Return (x, y) of the center of cell containing provided text 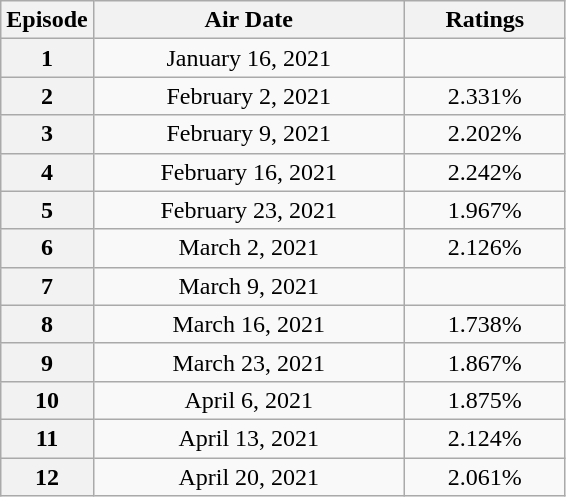
2.242% (484, 172)
1.738% (484, 324)
1 (47, 58)
1.967% (484, 210)
12 (47, 477)
2.126% (484, 248)
2 (47, 96)
5 (47, 210)
2.202% (484, 134)
Episode (47, 20)
9 (47, 362)
11 (47, 438)
February 2, 2021 (248, 96)
3 (47, 134)
February 23, 2021 (248, 210)
February 16, 2021 (248, 172)
Ratings (484, 20)
April 13, 2021 (248, 438)
1.875% (484, 400)
4 (47, 172)
2.124% (484, 438)
February 9, 2021 (248, 134)
7 (47, 286)
8 (47, 324)
1.867% (484, 362)
March 2, 2021 (248, 248)
March 16, 2021 (248, 324)
March 23, 2021 (248, 362)
2.331% (484, 96)
January 16, 2021 (248, 58)
10 (47, 400)
April 20, 2021 (248, 477)
March 9, 2021 (248, 286)
April 6, 2021 (248, 400)
6 (47, 248)
2.061% (484, 477)
Air Date (248, 20)
